Output the (X, Y) coordinate of the center of the cell containing the given text.  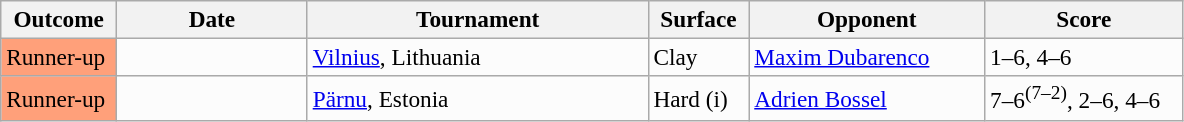
Surface (698, 19)
Tournament (478, 19)
Hard (i) (698, 98)
Vilnius, Lithuania (478, 57)
Outcome (59, 19)
1–6, 4–6 (1084, 57)
Opponent (867, 19)
Pärnu, Estonia (478, 98)
7–6(7–2), 2–6, 4–6 (1084, 98)
Maxim Dubarenco (867, 57)
Score (1084, 19)
Adrien Bossel (867, 98)
Clay (698, 57)
Date (212, 19)
